Identify which cell holds the provided text, then report its (X, Y) central coordinate. 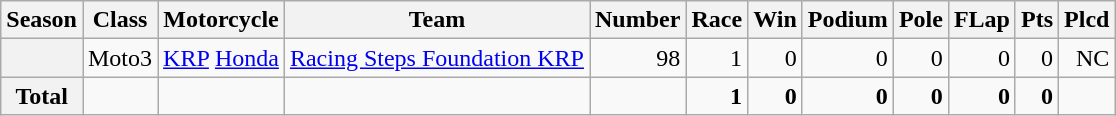
Total (42, 96)
Motorcycle (222, 20)
NC (1087, 58)
Race (717, 20)
Podium (848, 20)
Racing Steps Foundation KRP (436, 58)
98 (638, 58)
Team (436, 20)
Moto3 (120, 58)
Pts (1036, 20)
FLap (982, 20)
KRP Honda (222, 58)
Pole (920, 20)
Season (42, 20)
Class (120, 20)
Number (638, 20)
Plcd (1087, 20)
Win (776, 20)
